Identify which cell holds the provided text, then report its (X, Y) central coordinate. 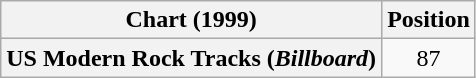
87 (429, 58)
US Modern Rock Tracks (Billboard) (192, 58)
Chart (1999) (192, 20)
Position (429, 20)
